Find where the given text appears and provide that cell's center as [X, Y] coordinate. 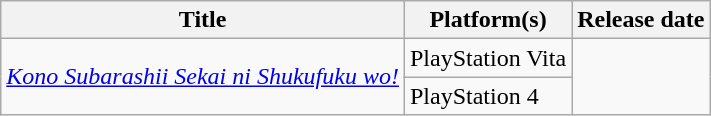
PlayStation Vita [488, 58]
Title [203, 20]
PlayStation 4 [488, 96]
Release date [641, 20]
Kono Subarashii Sekai ni Shukufuku wo! [203, 77]
Platform(s) [488, 20]
